Return the [X, Y] coordinate for the center point of the cell that contains the specified text.  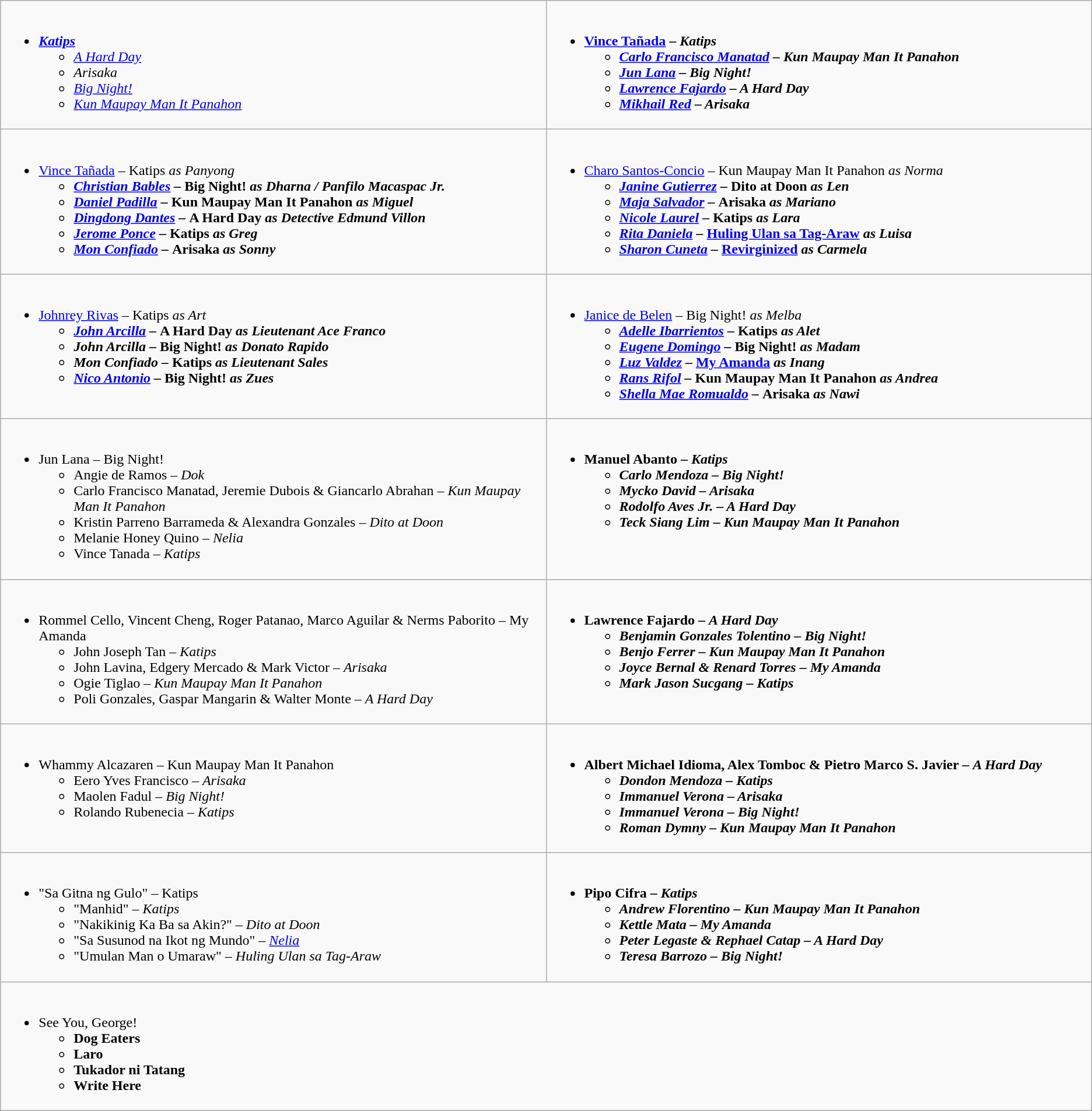
See You, George!Dog EatersLaroTukador ni TatangWrite Here [546, 1046]
Whammy Alcazaren – Kun Maupay Man It PanahonEero Yves Francisco – ArisakaMaolen Fadul – Big Night!Rolando Rubenecia – Katips [273, 788]
KatipsA Hard DayArisakaBig Night!Kun Maupay Man It Panahon [273, 65]
Vince Tañada – KatipsCarlo Francisco Manatad – Kun Maupay Man It PanahonJun Lana – Big Night!Lawrence Fajardo – A Hard DayMikhail Red – Arisaka [819, 65]
Manuel Abanto – KatipsCarlo Mendoza – Big Night!Mycko David – ArisakaRodolfo Aves Jr. – A Hard DayTeck Siang Lim – Kun Maupay Man It Panahon [819, 499]
